Return (X, Y) of the center of cell containing provided text 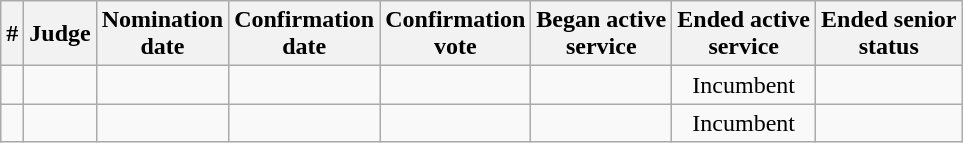
# (12, 34)
Judge (60, 34)
Confirmationvote (456, 34)
Ended seniorstatus (889, 34)
Confirmationdate (304, 34)
Ended activeservice (744, 34)
Nominationdate (162, 34)
Began activeservice (602, 34)
